Return the (x, y) coordinate for the center point of the cell that contains the specified text.  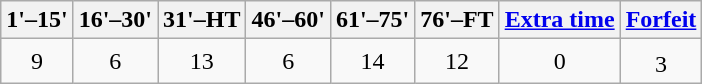
76'–FT (457, 20)
46'–60' (288, 20)
14 (372, 62)
61'–75' (372, 20)
Extra time (560, 20)
12 (457, 62)
31'–HT (202, 20)
16'–30' (115, 20)
3 (661, 62)
1'–15' (37, 20)
0 (560, 62)
13 (202, 62)
9 (37, 62)
Forfeit (661, 20)
